Capture the cell that displays the provided text and extract its [X, Y] central coordinate. 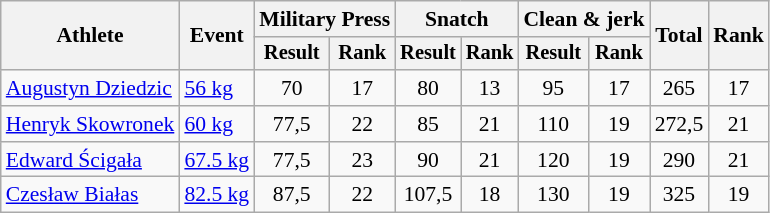
Total [680, 36]
85 [428, 124]
Czesław Białas [90, 195]
Event [216, 36]
87,5 [292, 195]
95 [553, 88]
70 [292, 88]
Henryk Skowronek [90, 124]
Augustyn Dziedzic [90, 88]
272,5 [680, 124]
130 [553, 195]
Military Press [324, 19]
90 [428, 160]
290 [680, 160]
13 [490, 88]
18 [490, 195]
23 [362, 160]
56 kg [216, 88]
82.5 kg [216, 195]
Edward Ścigała [90, 160]
80 [428, 88]
120 [553, 160]
Snatch [456, 19]
Clean & jerk [584, 19]
265 [680, 88]
Athlete [90, 36]
325 [680, 195]
60 kg [216, 124]
107,5 [428, 195]
110 [553, 124]
67.5 kg [216, 160]
